Output the [x, y] coordinate of the center of the cell containing the given text.  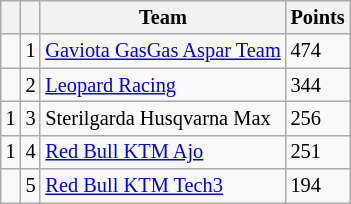
Points [318, 17]
194 [318, 186]
4 [31, 152]
256 [318, 118]
251 [318, 152]
Red Bull KTM Ajo [162, 152]
Red Bull KTM Tech3 [162, 186]
474 [318, 51]
Leopard Racing [162, 85]
2 [31, 85]
5 [31, 186]
Gaviota GasGas Aspar Team [162, 51]
3 [31, 118]
Sterilgarda Husqvarna Max [162, 118]
Team [162, 17]
344 [318, 85]
